For the text-containing cell, return its midpoint in (x, y) coordinate format. 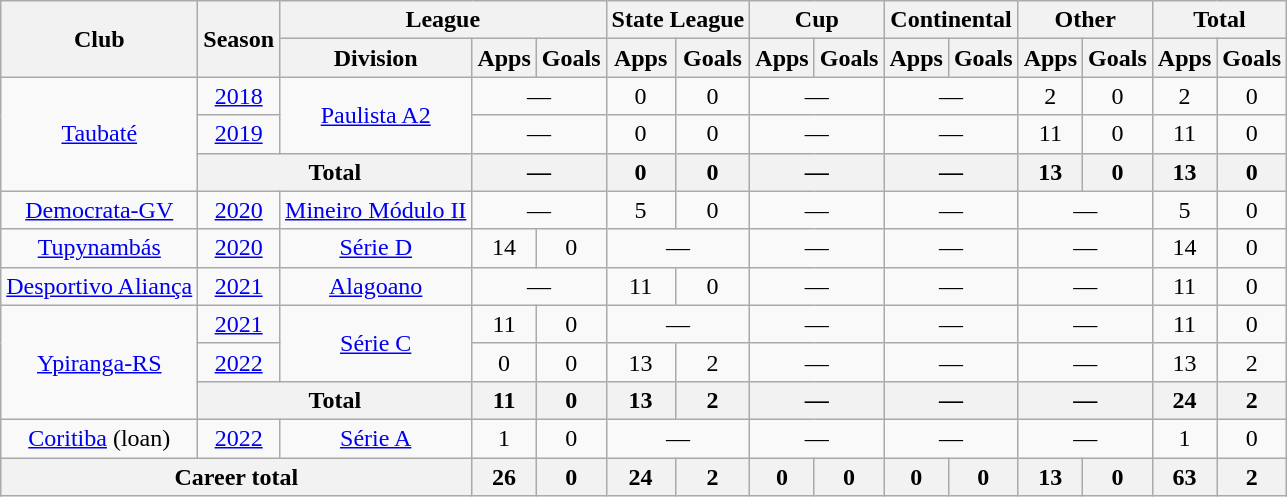
Série D (376, 248)
Coritiba (loan) (100, 438)
State League (678, 20)
Série C (376, 343)
2019 (239, 134)
Division (376, 58)
Other (1085, 20)
26 (504, 477)
Série A (376, 438)
Cup (817, 20)
League (444, 20)
Season (239, 39)
Continental (951, 20)
Alagoano (376, 286)
Democrata-GV (100, 210)
Paulista A2 (376, 115)
Ypiranga-RS (100, 362)
2018 (239, 96)
Mineiro Módulo II (376, 210)
Taubaté (100, 134)
Career total (236, 477)
63 (1184, 477)
Desportivo Aliança (100, 286)
Tupynambás (100, 248)
Club (100, 39)
